Search for the cell housing the specified text and yield its (X, Y) center coordinate. 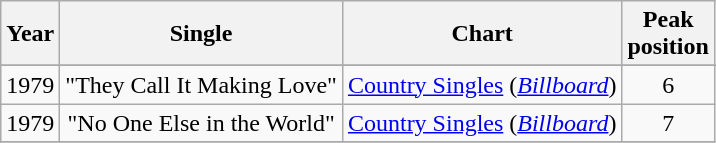
"They Call It Making Love" (202, 85)
Single (202, 34)
Peakposition (668, 34)
"No One Else in the World" (202, 123)
6 (668, 85)
Chart (482, 34)
Year (30, 34)
7 (668, 123)
